Output the (x, y) coordinate of the center of the cell containing the given text.  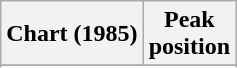
Peakposition (189, 34)
Chart (1985) (72, 34)
